Provide the (X, Y) coordinate of the cell's center where the given text is located.  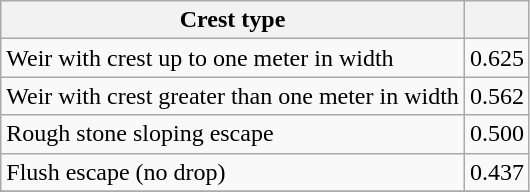
Crest type (233, 20)
0.562 (496, 96)
Weir with crest up to one meter in width (233, 58)
Rough stone sloping escape (233, 134)
Weir with crest greater than one meter in width (233, 96)
0.625 (496, 58)
0.500 (496, 134)
Flush escape (no drop) (233, 172)
0.437 (496, 172)
